Capture the cell that displays the provided text and extract its (X, Y) central coordinate. 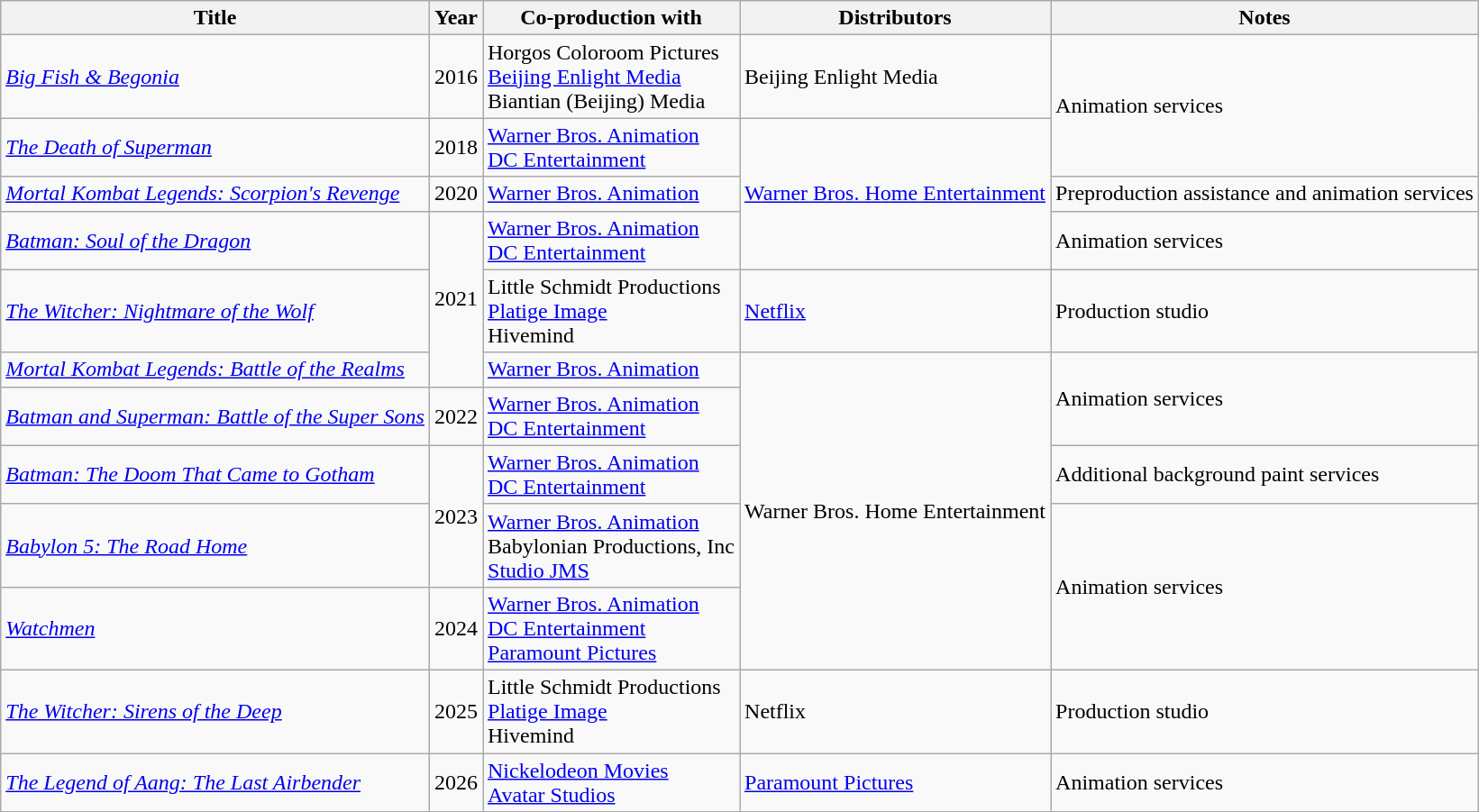
Year (456, 18)
Mortal Kombat Legends: Scorpion's Revenge (215, 194)
Watchmen (215, 628)
Batman: The Doom That Came to Gotham (215, 474)
2026 (456, 782)
The Legend of Aang: The Last Airbender (215, 782)
Additional background paint services (1265, 474)
2023 (456, 515)
Babylon 5: The Road Home (215, 545)
Batman and Superman: Battle of the Super Sons (215, 416)
Batman: Soul of the Dragon (215, 240)
Warner Bros. AnimationBabylonian Productions, IncStudio JMS (611, 545)
Nickelodeon MoviesAvatar Studios (611, 782)
Paramount Pictures (896, 782)
Distributors (896, 18)
2016 (456, 77)
2018 (456, 148)
Preproduction assistance and animation services (1265, 194)
2021 (456, 299)
Mortal Kombat Legends: Battle of the Realms (215, 370)
The Witcher: Nightmare of the Wolf (215, 311)
2022 (456, 416)
2024 (456, 628)
Warner Bros. AnimationDC EntertainmentParamount Pictures (611, 628)
Beijing Enlight Media (896, 77)
Big Fish & Begonia (215, 77)
Title (215, 18)
The Death of Superman (215, 148)
Notes (1265, 18)
2020 (456, 194)
The Witcher: Sirens of the Deep (215, 711)
Horgos Coloroom PicturesBeijing Enlight MediaBiantian (Beijing) Media (611, 77)
Co-production with (611, 18)
2025 (456, 711)
